Identify which cell holds the provided text, then report its (X, Y) central coordinate. 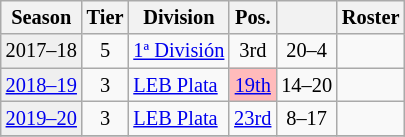
Pos. (252, 17)
Division (178, 17)
Tier (106, 17)
23rd (252, 118)
Roster (370, 17)
2018–19 (42, 85)
1ª División (178, 51)
5 (106, 51)
2019–20 (42, 118)
3rd (252, 51)
Season (42, 17)
2017–18 (42, 51)
14–20 (306, 85)
20–4 (306, 51)
19th (252, 85)
8–17 (306, 118)
